Return (X, Y) of the center of cell containing provided text 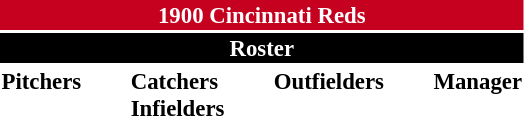
1900 Cincinnati Reds (262, 15)
Roster (262, 48)
